Output the [X, Y] coordinate of the center of the cell containing the given text.  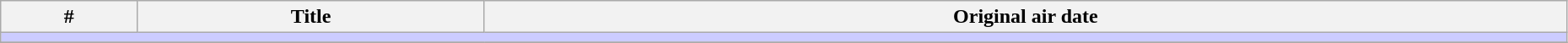
# [69, 17]
Original air date [1026, 17]
Title [311, 17]
